From the cell containing the given text, extract its center point as (X, Y) coordinate. 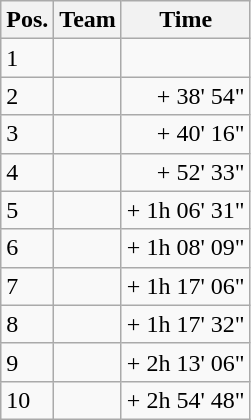
Pos. (28, 20)
3 (28, 134)
+ 52' 33" (186, 172)
4 (28, 172)
+ 38' 54" (186, 96)
+ 2h 54' 48" (186, 400)
+ 1h 06' 31" (186, 210)
6 (28, 248)
Team (88, 20)
+ 1h 17' 32" (186, 324)
10 (28, 400)
+ 2h 13' 06" (186, 362)
9 (28, 362)
+ 1h 08' 09" (186, 248)
2 (28, 96)
8 (28, 324)
7 (28, 286)
+ 40' 16" (186, 134)
Time (186, 20)
5 (28, 210)
+ 1h 17' 06" (186, 286)
1 (28, 58)
